Detect which cell encompasses the target text, then output its [X, Y] center coordinate. 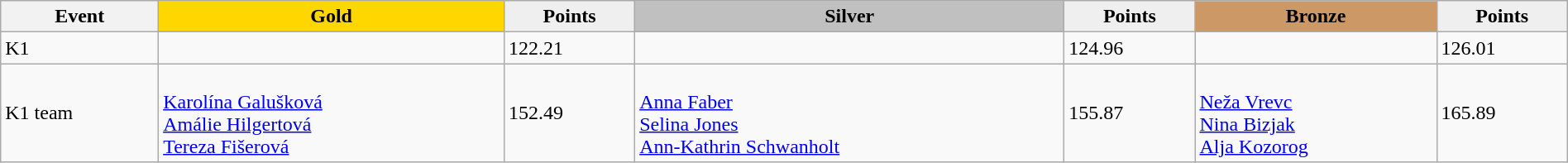
122.21 [570, 48]
152.49 [570, 113]
Neža VrevcNina BizjakAlja Kozorog [1316, 113]
165.89 [1502, 113]
155.87 [1130, 113]
Event [79, 17]
Gold [332, 17]
126.01 [1502, 48]
Karolína GaluškováAmálie HilgertováTereza Fišerová [332, 113]
Bronze [1316, 17]
124.96 [1130, 48]
K1 [79, 48]
Silver [850, 17]
K1 team [79, 113]
Anna FaberSelina JonesAnn-Kathrin Schwanholt [850, 113]
